Return [X, Y] of the center of cell containing provided text 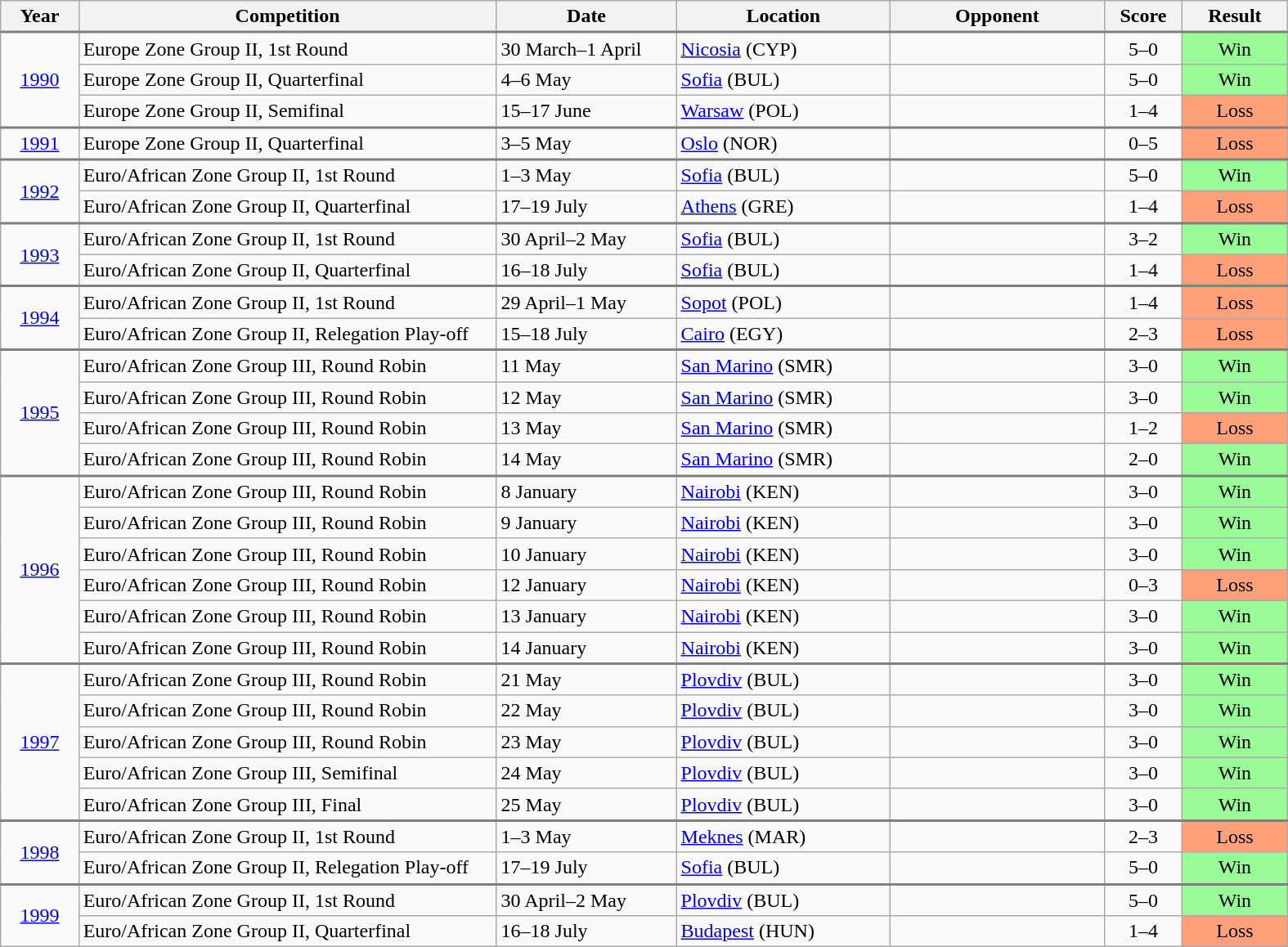
24 May [586, 773]
12 January [586, 585]
1993 [39, 254]
Cairo (EGY) [783, 334]
Year [39, 16]
15–17 June [586, 111]
Nicosia (CYP) [783, 49]
Euro/African Zone Group III, Semifinal [288, 773]
13 January [586, 616]
21 May [586, 679]
1991 [39, 143]
Score [1143, 16]
1–2 [1143, 429]
1990 [39, 80]
15–18 July [586, 334]
25 May [586, 805]
3–2 [1143, 239]
14 January [586, 648]
4–6 May [586, 79]
Oslo (NOR) [783, 143]
1997 [39, 742]
30 March–1 April [586, 49]
Date [586, 16]
Opponent [998, 16]
10 January [586, 554]
12 May [586, 397]
0–3 [1143, 585]
23 May [586, 742]
Location [783, 16]
2–0 [1143, 460]
Budapest (HUN) [783, 931]
Result [1235, 16]
11 May [586, 366]
Europe Zone Group II, Semifinal [288, 111]
29 April–1 May [586, 303]
1996 [39, 569]
Meknes (MAR) [783, 836]
13 May [586, 429]
0–5 [1143, 143]
Warsaw (POL) [783, 111]
22 May [586, 711]
3–5 May [586, 143]
Sopot (POL) [783, 303]
Athens (GRE) [783, 208]
1992 [39, 191]
8 January [586, 491]
9 January [586, 523]
Competition [288, 16]
1995 [39, 413]
Euro/African Zone Group III, Final [288, 805]
1994 [39, 318]
1998 [39, 852]
1999 [39, 916]
14 May [586, 460]
Europe Zone Group II, 1st Round [288, 49]
